Output the (x, y) coordinate of the center of the cell containing the given text.  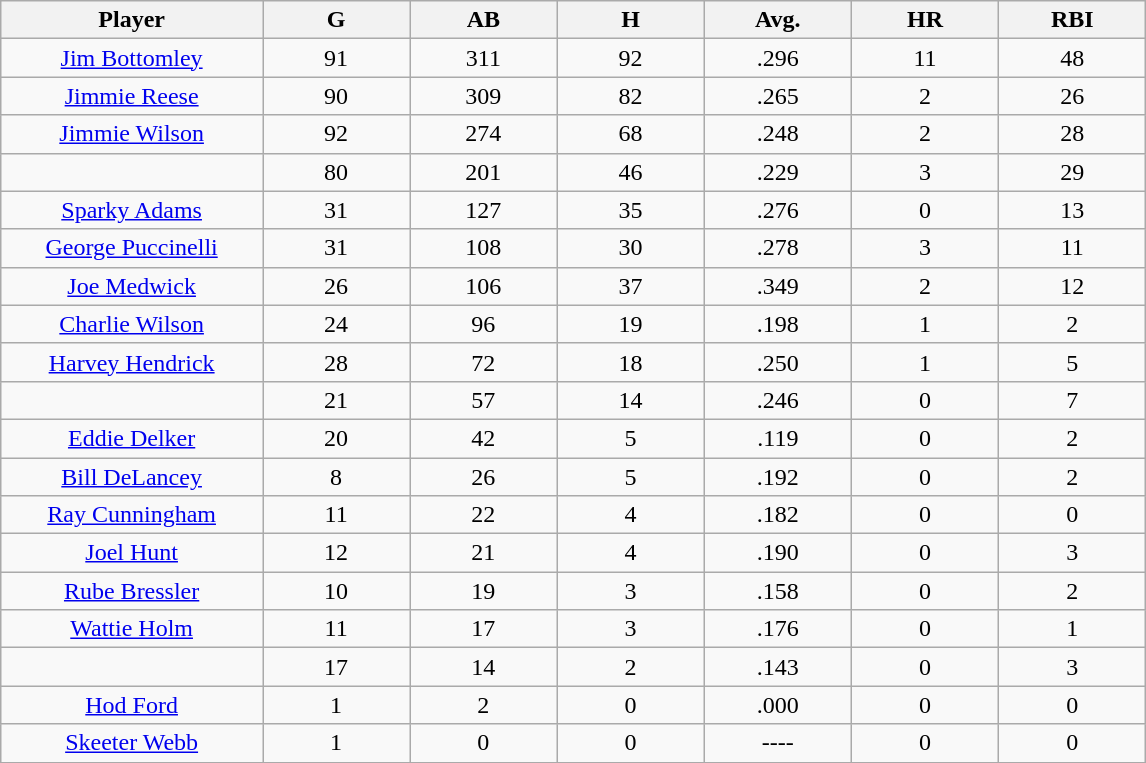
Joe Medwick (132, 286)
30 (630, 248)
72 (484, 362)
.349 (778, 286)
Rube Bressler (132, 591)
Hod Ford (132, 705)
7 (1072, 400)
.000 (778, 705)
Skeeter Webb (132, 743)
.250 (778, 362)
.296 (778, 58)
.119 (778, 438)
311 (484, 58)
46 (630, 172)
Avg. (778, 20)
68 (630, 134)
42 (484, 438)
91 (336, 58)
29 (1072, 172)
20 (336, 438)
Bill DeLancey (132, 477)
G (336, 20)
Ray Cunningham (132, 515)
10 (336, 591)
HR (924, 20)
309 (484, 96)
.158 (778, 591)
Jimmie Wilson (132, 134)
18 (630, 362)
.143 (778, 667)
Eddie Delker (132, 438)
37 (630, 286)
.176 (778, 629)
35 (630, 210)
106 (484, 286)
80 (336, 172)
George Puccinelli (132, 248)
96 (484, 324)
22 (484, 515)
8 (336, 477)
274 (484, 134)
108 (484, 248)
Sparky Adams (132, 210)
90 (336, 96)
H (630, 20)
.192 (778, 477)
82 (630, 96)
57 (484, 400)
.276 (778, 210)
AB (484, 20)
.278 (778, 248)
Harvey Hendrick (132, 362)
.246 (778, 400)
Player (132, 20)
13 (1072, 210)
RBI (1072, 20)
---- (778, 743)
.198 (778, 324)
Jimmie Reese (132, 96)
.182 (778, 515)
24 (336, 324)
Joel Hunt (132, 553)
127 (484, 210)
.248 (778, 134)
.190 (778, 553)
.229 (778, 172)
Charlie Wilson (132, 324)
Jim Bottomley (132, 58)
201 (484, 172)
.265 (778, 96)
Wattie Holm (132, 629)
48 (1072, 58)
